Detect which cell encompasses the target text, then output its (x, y) center coordinate. 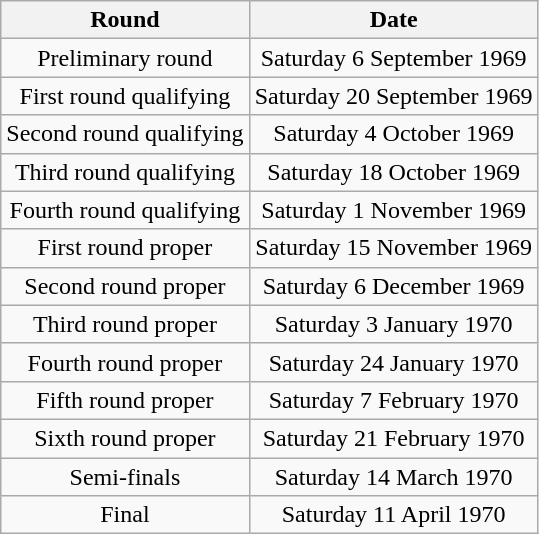
Saturday 7 February 1970 (394, 400)
Fourth round qualifying (125, 210)
Saturday 6 December 1969 (394, 286)
First round qualifying (125, 96)
Fifth round proper (125, 400)
Date (394, 20)
Third round proper (125, 324)
Saturday 11 April 1970 (394, 515)
Saturday 18 October 1969 (394, 172)
Saturday 4 October 1969 (394, 134)
Third round qualifying (125, 172)
Fourth round proper (125, 362)
Saturday 14 March 1970 (394, 477)
Saturday 20 September 1969 (394, 96)
First round proper (125, 248)
Saturday 3 January 1970 (394, 324)
Round (125, 20)
Final (125, 515)
Saturday 21 February 1970 (394, 438)
Saturday 1 November 1969 (394, 210)
Second round qualifying (125, 134)
Second round proper (125, 286)
Saturday 24 January 1970 (394, 362)
Preliminary round (125, 58)
Saturday 6 September 1969 (394, 58)
Semi-finals (125, 477)
Saturday 15 November 1969 (394, 248)
Sixth round proper (125, 438)
